Scan for the cell matching the given text and deliver its [x, y] coordinate at center. 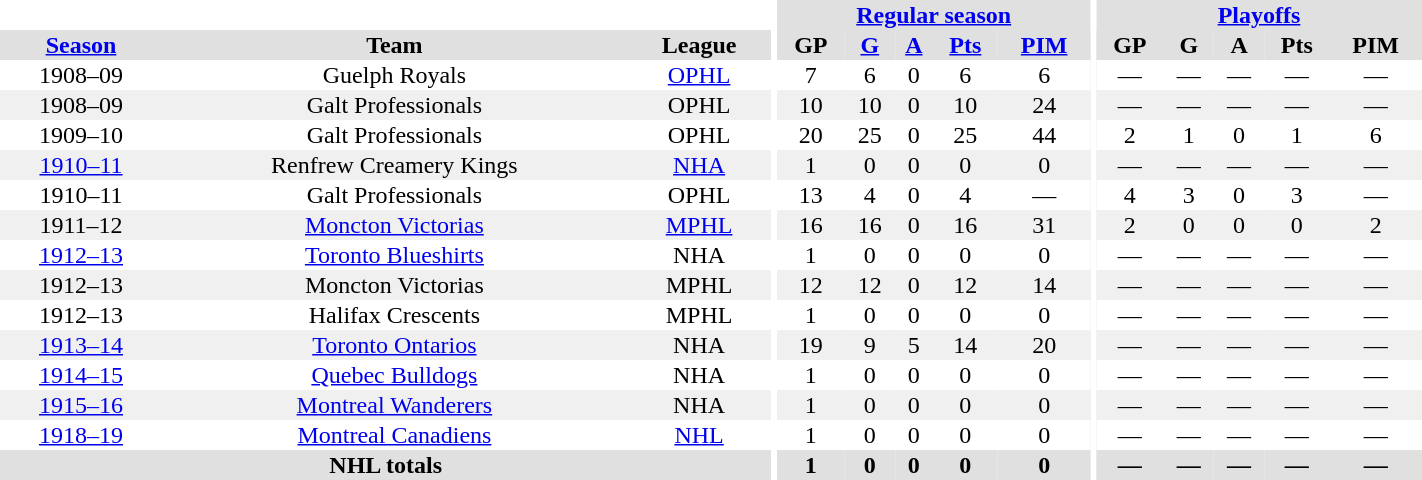
1913–14 [81, 345]
Toronto Ontarios [394, 345]
13 [811, 195]
19 [811, 345]
Playoffs [1259, 15]
Toronto Blueshirts [394, 255]
NHL [700, 435]
Renfrew Creamery Kings [394, 165]
NHL totals [386, 465]
Quebec Bulldogs [394, 375]
Season [81, 45]
1909–10 [81, 135]
9 [870, 345]
7 [811, 75]
1918–19 [81, 435]
Team [394, 45]
Regular season [934, 15]
1911–12 [81, 225]
Montreal Wanderers [394, 405]
1914–15 [81, 375]
1915–16 [81, 405]
Halifax Crescents [394, 315]
44 [1044, 135]
5 [914, 345]
Montreal Canadiens [394, 435]
24 [1044, 105]
31 [1044, 225]
League [700, 45]
Guelph Royals [394, 75]
